Output the (x, y) coordinate of the center of the cell containing the given text.  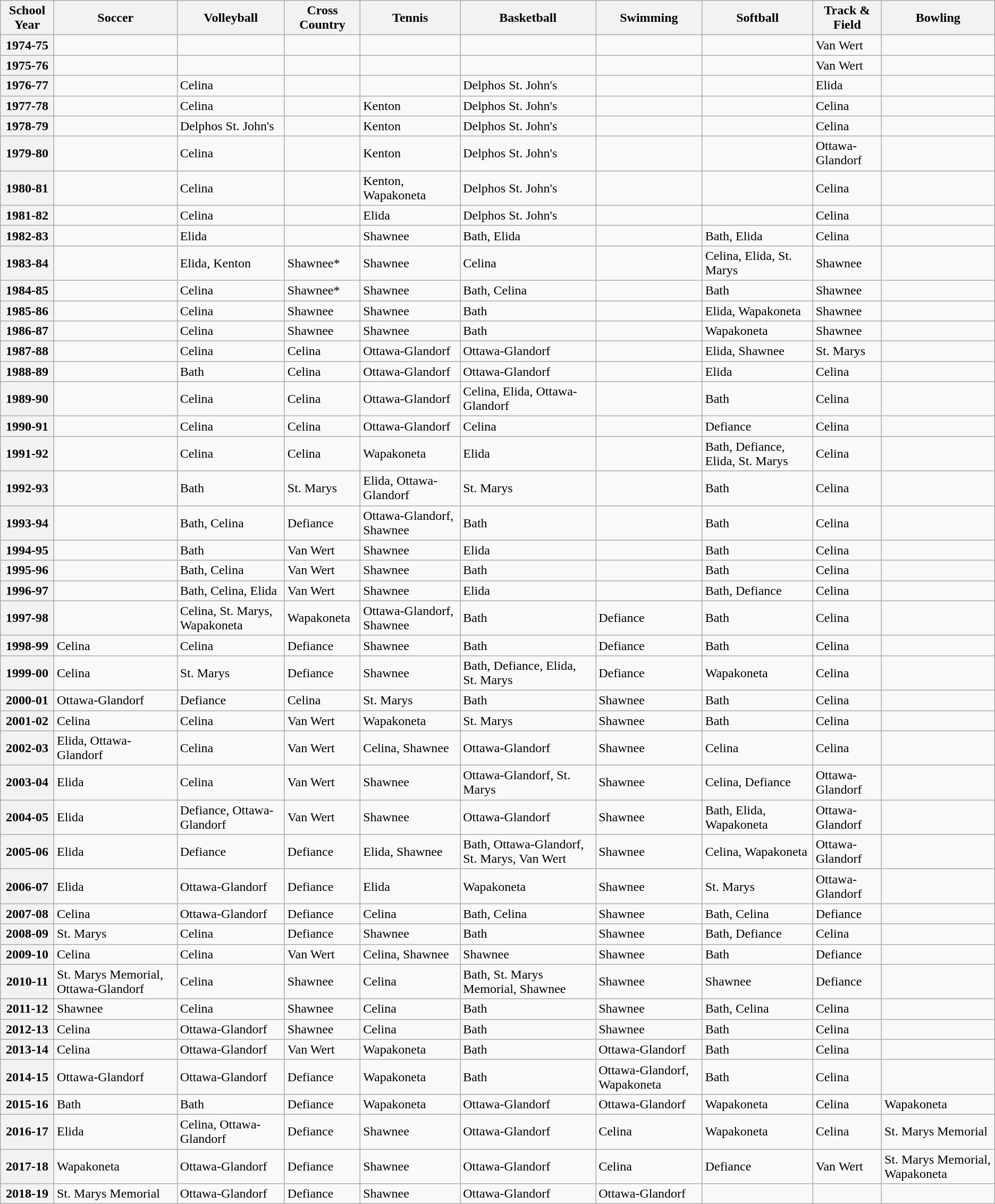
1975-76 (28, 65)
St. Marys Memorial, Wapakoneta (938, 1166)
1985-86 (28, 311)
1981-82 (28, 215)
1997-98 (28, 618)
1979-80 (28, 153)
2015-16 (28, 1104)
St. Marys Memorial, Ottawa-Glandorf (115, 981)
2008-09 (28, 934)
School Year (28, 18)
2016-17 (28, 1131)
Track & Field (847, 18)
1995-96 (28, 570)
1988-89 (28, 372)
1991-92 (28, 454)
2018-19 (28, 1194)
Basketball (528, 18)
Kenton, Wapakoneta (410, 188)
Defiance, Ottawa-Glandorf (231, 818)
Celina, Elida, Ottawa-Glandorf (528, 399)
1998-99 (28, 645)
Soccer (115, 18)
1982-83 (28, 235)
Celina, Wapakoneta (757, 852)
Elida, Wapakoneta (757, 311)
1977-78 (28, 106)
2006-07 (28, 887)
1994-95 (28, 550)
1996-97 (28, 591)
1983-84 (28, 263)
2007-08 (28, 914)
1999-00 (28, 673)
1990-91 (28, 426)
Celina, Ottawa-Glandorf (231, 1131)
2003-04 (28, 782)
Ottawa-Glandorf, Wapakoneta (650, 1077)
Celina, Elida, St. Marys (757, 263)
1974-75 (28, 45)
Ottawa-Glandorf, St. Marys (528, 782)
Volleyball (231, 18)
Elida, Kenton (231, 263)
1978-79 (28, 126)
1986-87 (28, 331)
1993-94 (28, 523)
1976-77 (28, 86)
Cross Country (322, 18)
2010-11 (28, 981)
2002-03 (28, 748)
Bowling (938, 18)
2001-02 (28, 720)
1980-81 (28, 188)
Swimming (650, 18)
2017-18 (28, 1166)
2000-01 (28, 700)
Celina, St. Marys, Wapakoneta (231, 618)
Softball (757, 18)
2011-12 (28, 1009)
Celina, Defiance (757, 782)
Bath, Elida, Wapakoneta (757, 818)
2013-14 (28, 1049)
2005-06 (28, 852)
Bath, Ottawa-Glandorf, St. Marys, Van Wert (528, 852)
1992-93 (28, 488)
2012-13 (28, 1029)
Bath, Celina, Elida (231, 591)
1987-88 (28, 351)
2009-10 (28, 954)
1984-85 (28, 290)
1989-90 (28, 399)
Bath, St. Marys Memorial, Shawnee (528, 981)
2014-15 (28, 1077)
Tennis (410, 18)
2004-05 (28, 818)
